Search for the cell housing the specified text and yield its [X, Y] center coordinate. 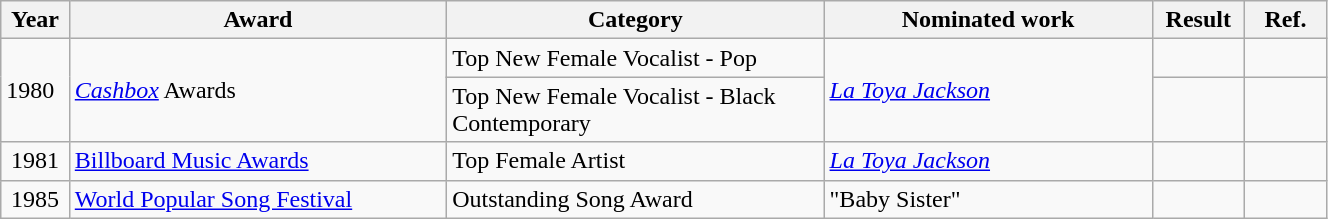
Billboard Music Awards [258, 161]
Outstanding Song Award [636, 199]
Cashbox Awards [258, 90]
Ref. [1285, 20]
Top New Female Vocalist - Pop [636, 58]
1981 [36, 161]
Result [1198, 20]
Year [36, 20]
1985 [36, 199]
Top New Female Vocalist - Black Contemporary [636, 110]
Nominated work [988, 20]
"Baby Sister" [988, 199]
World Popular Song Festival [258, 199]
Category [636, 20]
1980 [36, 90]
Top Female Artist [636, 161]
Award [258, 20]
